Scan for the cell matching the given text and deliver its (X, Y) coordinate at center. 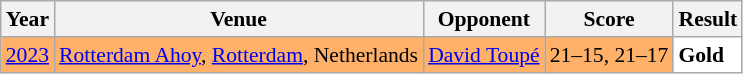
21–15, 21–17 (610, 55)
Result (708, 19)
Score (610, 19)
Rotterdam Ahoy, Rotterdam, Netherlands (238, 55)
David Toupé (484, 55)
Gold (708, 55)
Venue (238, 19)
2023 (28, 55)
Opponent (484, 19)
Year (28, 19)
